Pinpoint the cell where the given text exists, returning its (X, Y) midpoint coordinate. 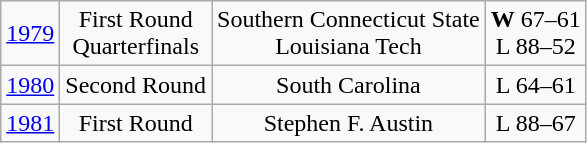
First RoundQuarterfinals (136, 34)
Second Round (136, 85)
First Round (136, 123)
1981 (30, 123)
L 88–67 (536, 123)
South Carolina (349, 85)
1979 (30, 34)
L 64–61 (536, 85)
Southern Connecticut StateLouisiana Tech (349, 34)
Stephen F. Austin (349, 123)
W 67–61L 88–52 (536, 34)
1980 (30, 85)
